Detect which cell encompasses the target text, then output its (x, y) center coordinate. 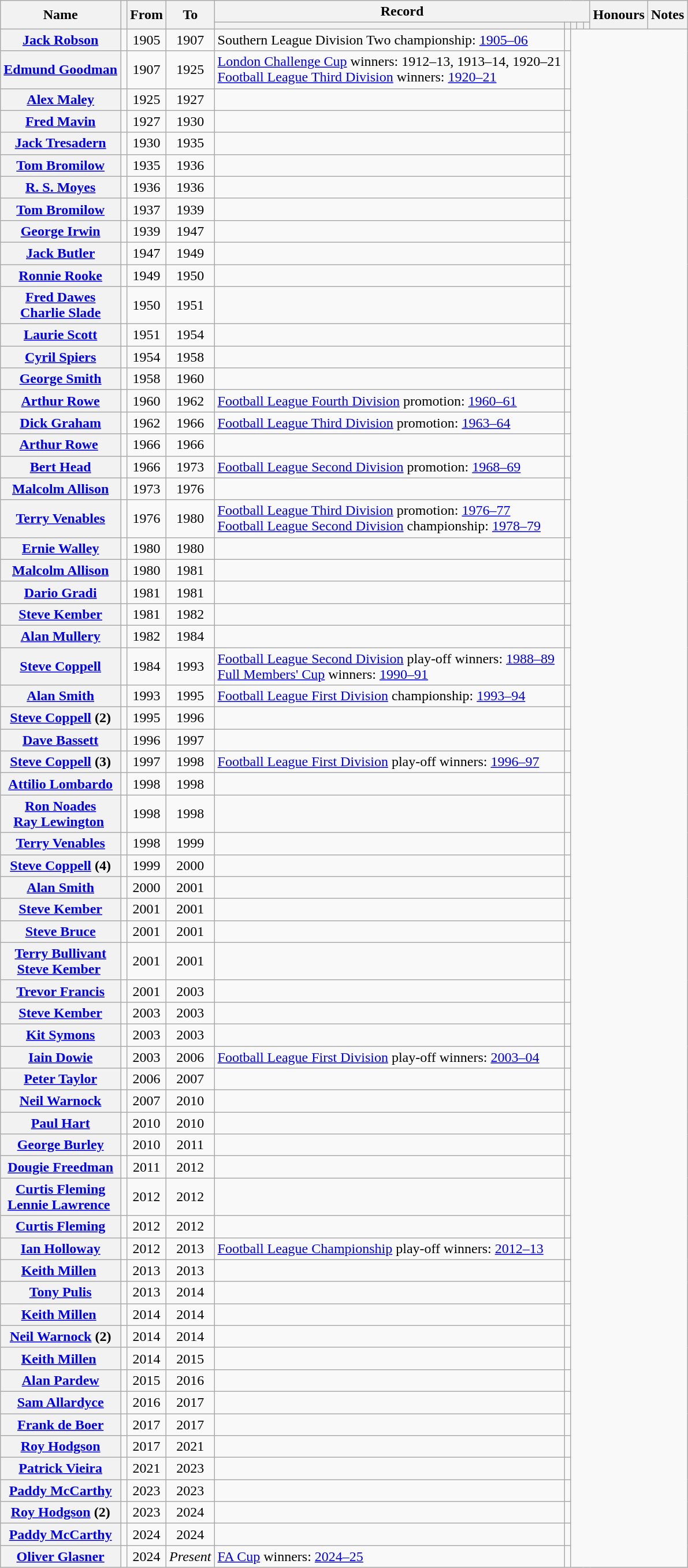
Iain Dowie (61, 1057)
Roy Hodgson (61, 1447)
Bert Head (61, 467)
Terry BullivantSteve Kember (61, 961)
Roy Hodgson (2) (61, 1513)
Attilio Lombardo (61, 784)
Football League First Division play-off winners: 1996–97 (389, 762)
Laurie Scott (61, 335)
Dick Graham (61, 423)
George Smith (61, 379)
Southern League Division Two championship: 1905–06 (389, 40)
Football League Second Division play-off winners: 1988–89Full Members' Cup winners: 1990–91 (389, 666)
Dario Gradi (61, 592)
Name (61, 15)
Curtis Fleming (61, 1227)
Jack Tresadern (61, 143)
Jack Butler (61, 253)
Notes (667, 15)
Football League Second Division promotion: 1968–69 (389, 467)
Ernie Walley (61, 548)
Dave Bassett (61, 740)
FA Cup winners: 2024–25 (389, 1556)
Honours (619, 15)
R. S. Moyes (61, 187)
Football League Third Division promotion: 1963–64 (389, 423)
London Challenge Cup winners: 1912–13, 1913–14, 1920–21Football League Third Division winners: 1920–21 (389, 69)
Football League Fourth Division promotion: 1960–61 (389, 401)
Steve Coppell (61, 666)
Football League First Division play-off winners: 2003–04 (389, 1057)
Paul Hart (61, 1123)
Fred Mavin (61, 121)
Peter Taylor (61, 1079)
Football League First Division championship: 1993–94 (389, 696)
Fred DawesCharlie Slade (61, 305)
Ron NoadesRay Lewington (61, 813)
Curtis Fleming Lennie Lawrence (61, 1197)
Steve Bruce (61, 931)
Present (191, 1556)
Record (402, 12)
Neil Warnock (2) (61, 1336)
To (191, 15)
Alan Pardew (61, 1380)
Jack Robson (61, 40)
Dougie Freedman (61, 1167)
Trevor Francis (61, 991)
Tony Pulis (61, 1292)
Alan Mullery (61, 636)
From (147, 15)
Kit Symons (61, 1035)
George Irwin (61, 231)
Cyril Spiers (61, 357)
Steve Coppell (2) (61, 718)
Steve Coppell (4) (61, 865)
1905 (147, 40)
George Burley (61, 1145)
Steve Coppell (3) (61, 762)
1937 (147, 209)
Football League Championship play-off winners: 2012–13 (389, 1249)
Alex Maley (61, 99)
Oliver Glasner (61, 1556)
Patrick Vieira (61, 1469)
Football League Third Division promotion: 1976–77Football League Second Division championship: 1978–79 (389, 519)
Ronnie Rooke (61, 276)
Sam Allardyce (61, 1402)
Edmund Goodman (61, 69)
Ian Holloway (61, 1249)
Neil Warnock (61, 1101)
Frank de Boer (61, 1424)
